Determine the (x, y) coordinate at the center of the cell enclosing the given text.  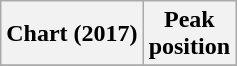
Chart (2017) (72, 34)
Peak position (189, 34)
